Return (X, Y) of the center of cell containing provided text 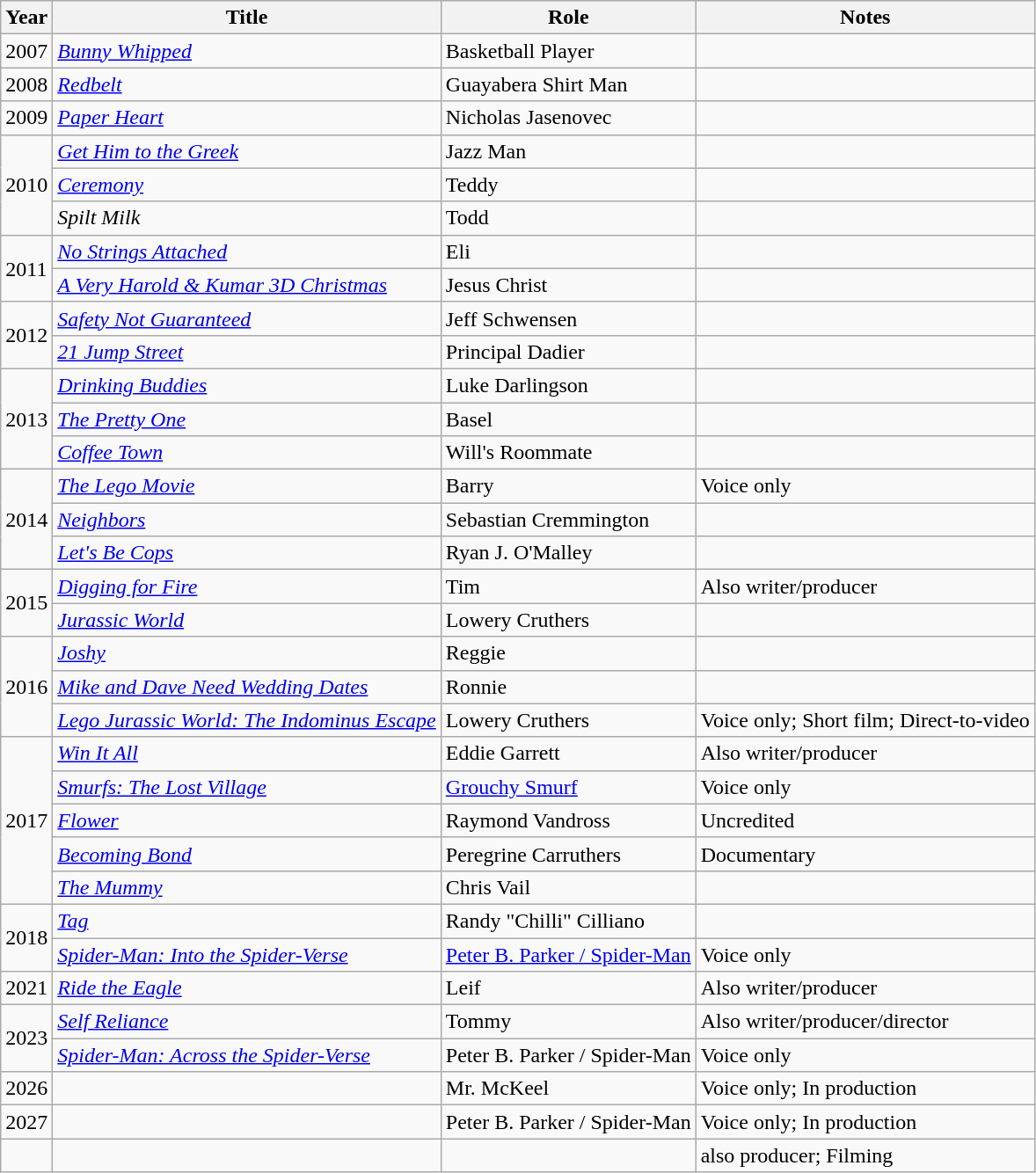
Ronnie (568, 687)
Spilt Milk (246, 218)
Ceremony (246, 185)
Will's Roommate (568, 453)
Bunny Whipped (246, 51)
Jesus Christ (568, 285)
2010 (26, 185)
Joshy (246, 653)
2015 (26, 603)
Becoming Bond (246, 854)
Jeff Schwensen (568, 318)
Documentary (865, 854)
Sebastian Cremmington (568, 520)
2009 (26, 118)
The Mummy (246, 887)
2013 (26, 419)
Ride the Eagle (246, 988)
Notes (865, 18)
Paper Heart (246, 118)
2012 (26, 335)
Let's Be Cops (246, 553)
Luke Darlingson (568, 385)
Todd (568, 218)
Grouchy Smurf (568, 787)
Also writer/producer/director (865, 1022)
Win It All (246, 754)
Nicholas Jasenovec (568, 118)
Role (568, 18)
2023 (26, 1038)
The Lego Movie (246, 486)
Coffee Town (246, 453)
Spider-Man: Across the Spider-Verse (246, 1055)
2026 (26, 1089)
2016 (26, 687)
Chris Vail (568, 887)
Neighbors (246, 520)
21 Jump Street (246, 352)
Jazz Man (568, 151)
2017 (26, 820)
2011 (26, 268)
Get Him to the Greek (246, 151)
Basketball Player (568, 51)
Tag (246, 921)
Self Reliance (246, 1022)
Basel (568, 419)
2008 (26, 84)
2018 (26, 937)
Peregrine Carruthers (568, 854)
Eddie Garrett (568, 754)
A Very Harold & Kumar 3D Christmas (246, 285)
Title (246, 18)
Drinking Buddies (246, 385)
Mr. McKeel (568, 1089)
Ryan J. O'Malley (568, 553)
Barry (568, 486)
Raymond Vandross (568, 820)
Redbelt (246, 84)
Reggie (568, 653)
Leif (568, 988)
also producer; Filming (865, 1155)
Tommy (568, 1022)
Guayabera Shirt Man (568, 84)
Eli (568, 251)
Principal Dadier (568, 352)
Uncredited (865, 820)
Digging for Fire (246, 586)
2007 (26, 51)
Jurassic World (246, 620)
Tim (568, 586)
Year (26, 18)
Teddy (568, 185)
Spider-Man: Into the Spider-Verse (246, 954)
2027 (26, 1122)
Smurfs: The Lost Village (246, 787)
Safety Not Guaranteed (246, 318)
2014 (26, 520)
No Strings Attached (246, 251)
Lego Jurassic World: The Indominus Escape (246, 720)
Randy "Chilli" Cilliano (568, 921)
Flower (246, 820)
Mike and Dave Need Wedding Dates (246, 687)
2021 (26, 988)
The Pretty One (246, 419)
Voice only; Short film; Direct-to-video (865, 720)
